Return [x, y] of the center of cell containing provided text 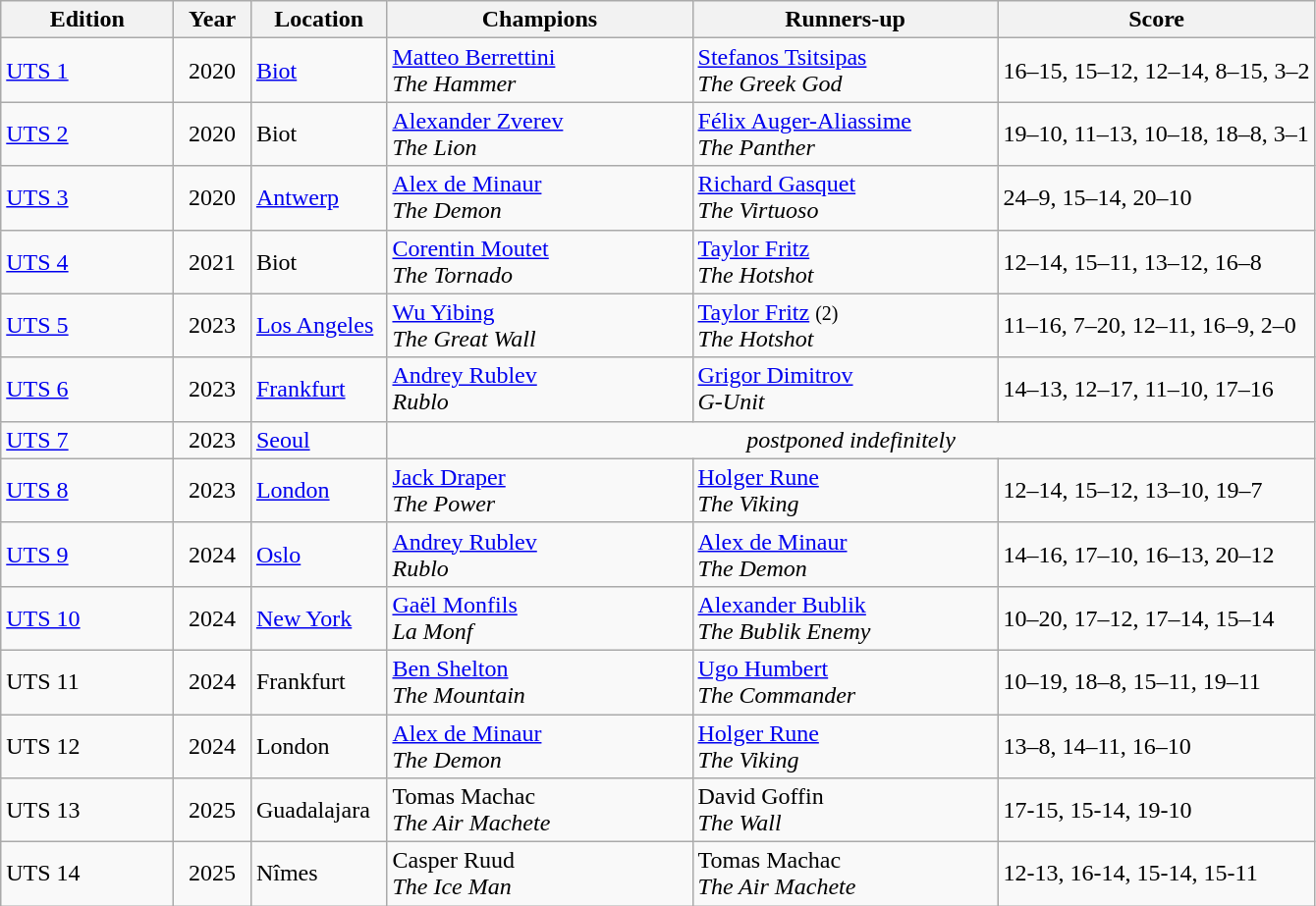
24–9, 15–14, 20–10 [1157, 198]
UTS 1 [87, 71]
Matteo BerrettiniThe Hammer [540, 71]
Alexander BublikThe Bublik Enemy [845, 618]
Guadalajara [318, 811]
Taylor Fritz (2)The Hotshot [845, 326]
Score [1157, 20]
13–8, 14–11, 16–10 [1157, 746]
UTS 12 [87, 746]
Jack DraperThe Power [540, 491]
Los Angeles [318, 326]
Seoul [318, 440]
2021 [212, 261]
UTS 8 [87, 491]
New York [318, 618]
16–15, 15–12, 12–14, 8–15, 3–2 [1157, 71]
14–16, 17–10, 16–13, 20–12 [1157, 554]
Wu YibingThe Great Wall [540, 326]
UTS 2 [87, 133]
Edition [87, 20]
UTS 4 [87, 261]
Richard GasquetThe Virtuoso [845, 198]
Alexander ZverevThe Lion [540, 133]
postponed indefinitely [850, 440]
UTS 14 [87, 874]
11–16, 7–20, 12–11, 16–9, 2–0 [1157, 326]
Félix Auger-AliassimeThe Panther [845, 133]
Stefanos TsitsipasThe Greek God [845, 71]
Oslo [318, 554]
12–14, 15–11, 13–12, 16–8 [1157, 261]
Ben SheltonThe Mountain [540, 681]
14–13, 12–17, 11–10, 17–16 [1157, 389]
12-13, 16-14, 15-14, 15-11 [1157, 874]
Ugo HumbertThe Commander [845, 681]
Casper RuudThe Ice Man [540, 874]
UTS 11 [87, 681]
Year [212, 20]
17-15, 15-14, 19-10 [1157, 811]
10–20, 17–12, 17–14, 15–14 [1157, 618]
UTS 10 [87, 618]
Corentin MoutetThe Tornado [540, 261]
Taylor FritzThe Hotshot [845, 261]
Nîmes [318, 874]
UTS 13 [87, 811]
Gaël MonfilsLa Monf [540, 618]
UTS 3 [87, 198]
19–10, 11–13, 10–18, 18–8, 3–1 [1157, 133]
UTS 9 [87, 554]
Runners-up [845, 20]
UTS 6 [87, 389]
10–19, 18–8, 15–11, 19–11 [1157, 681]
Antwerp [318, 198]
David GoffinThe Wall [845, 811]
Location [318, 20]
Grigor DimitrovG-Unit [845, 389]
UTS 5 [87, 326]
12–14, 15–12, 13–10, 19–7 [1157, 491]
UTS 7 [87, 440]
Champions [540, 20]
